Search for the cell housing the specified text and yield its [X, Y] center coordinate. 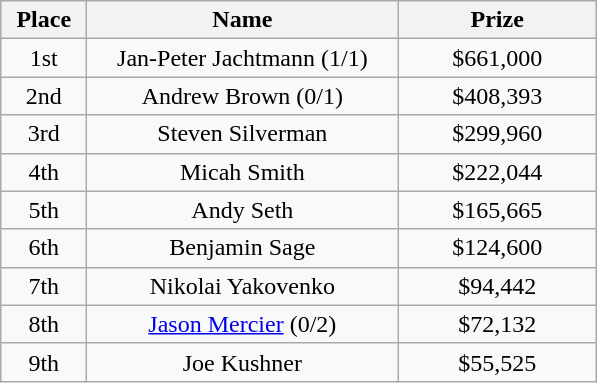
6th [44, 248]
Benjamin Sage [242, 248]
9th [44, 362]
Jason Mercier (0/2) [242, 324]
7th [44, 286]
$408,393 [498, 96]
Joe Kushner [242, 362]
5th [44, 210]
Jan-Peter Jachtmann (1/1) [242, 58]
3rd [44, 134]
$222,044 [498, 172]
$72,132 [498, 324]
Prize [498, 20]
Micah Smith [242, 172]
Andy Seth [242, 210]
$165,665 [498, 210]
$299,960 [498, 134]
Steven Silverman [242, 134]
Nikolai Yakovenko [242, 286]
8th [44, 324]
$94,442 [498, 286]
$55,525 [498, 362]
Place [44, 20]
$661,000 [498, 58]
Name [242, 20]
1st [44, 58]
Andrew Brown (0/1) [242, 96]
$124,600 [498, 248]
4th [44, 172]
2nd [44, 96]
